Extract the [x, y] coordinate from the center of the cell holding the provided text.  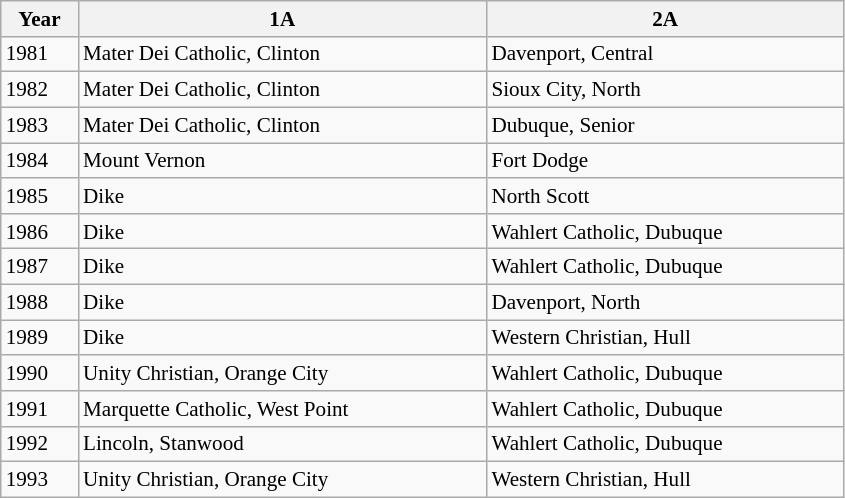
Year [40, 18]
North Scott [665, 196]
1984 [40, 160]
Davenport, Central [665, 54]
2A [665, 18]
1981 [40, 54]
1991 [40, 408]
Lincoln, Stanwood [282, 444]
Dubuque, Senior [665, 124]
1989 [40, 338]
1983 [40, 124]
1993 [40, 480]
1986 [40, 230]
1985 [40, 196]
Davenport, North [665, 302]
Marquette Catholic, West Point [282, 408]
1992 [40, 444]
Mount Vernon [282, 160]
1987 [40, 266]
1A [282, 18]
Fort Dodge [665, 160]
Sioux City, North [665, 90]
1990 [40, 372]
1988 [40, 302]
1982 [40, 90]
